For the text-containing cell, return its midpoint in [X, Y] coordinate format. 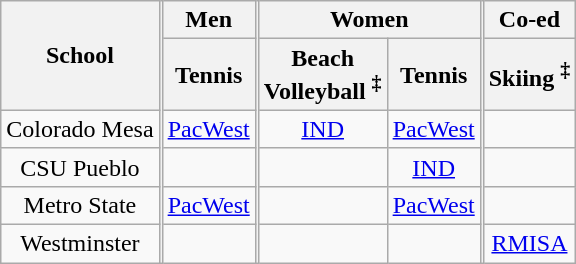
Co-ed [529, 20]
Men [208, 20]
CSU Pueblo [80, 167]
School [80, 56]
RMISA [529, 244]
Skiing ‡ [529, 75]
Westminster [80, 244]
Metro State [80, 205]
Women [369, 20]
Colorado Mesa [80, 129]
BeachVolleyball ‡ [322, 75]
